Pinpoint the cell where the given text exists, returning its (x, y) midpoint coordinate. 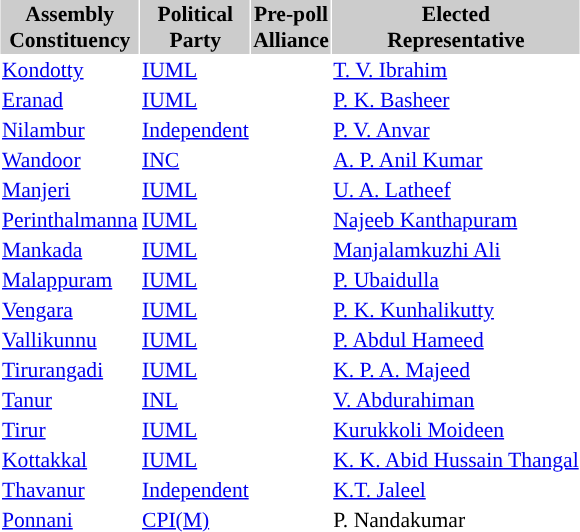
Elected Representative (456, 27)
Assembly Constituency (69, 27)
Tirur (69, 429)
Eranad (69, 99)
K. P. A. Majeed (456, 369)
Mankada (69, 249)
T. V. Ibrahim (456, 69)
INL (195, 399)
P. Abdul Hameed (456, 339)
Vengara (69, 309)
Perinthalmanna (69, 219)
INC (195, 159)
Manjeri (69, 189)
Manjalamkuzhi Ali (456, 249)
Pre-poll Alliance (292, 27)
P. K. Basheer (456, 99)
Najeeb Kanthapuram (456, 219)
Malappuram (69, 279)
Political Party (195, 27)
Tanur (69, 399)
Wandoor (69, 159)
U. A. Latheef (456, 189)
A. P. Anil Kumar (456, 159)
Vallikunnu (69, 339)
Kottakkal (69, 459)
Kurukkoli Moideen (456, 429)
P. K. Kunhalikutty (456, 309)
Kondotty (69, 69)
P. V. Anvar (456, 129)
K. K. Abid Hussain Thangal (456, 459)
P. Ubaidulla (456, 279)
Tirurangadi (69, 369)
K.T. Jaleel (456, 489)
V. Abdurahiman (456, 399)
Thavanur (69, 489)
Nilambur (69, 129)
